Provide the [x, y] coordinate of the cell's center where the given text is located.  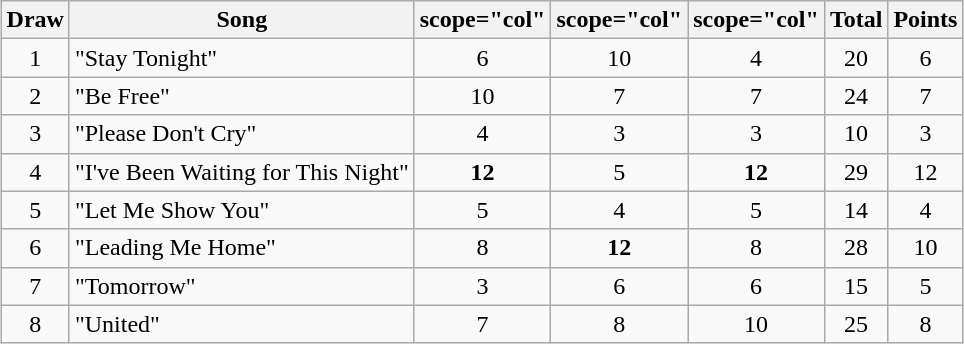
25 [856, 324]
"Tomorrow" [242, 286]
"United" [242, 324]
14 [856, 210]
Total [856, 20]
24 [856, 96]
1 [35, 58]
"Be Free" [242, 96]
20 [856, 58]
29 [856, 172]
"I've Been Waiting for This Night" [242, 172]
28 [856, 248]
"Leading Me Home" [242, 248]
"Let Me Show You" [242, 210]
2 [35, 96]
Draw [35, 20]
"Please Don't Cry" [242, 134]
Points [926, 20]
Song [242, 20]
15 [856, 286]
"Stay Tonight" [242, 58]
